Output the [X, Y] coordinate of the center of the cell containing the given text.  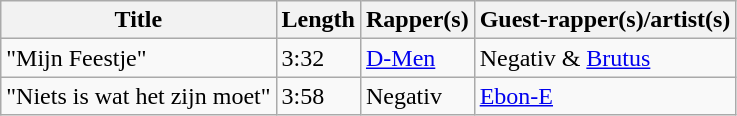
3:58 [318, 96]
Negativ & Brutus [605, 58]
Title [138, 20]
Rapper(s) [417, 20]
Guest-rapper(s)/artist(s) [605, 20]
Negativ [417, 96]
Length [318, 20]
"Mijn Feestje" [138, 58]
D-Men [417, 58]
3:32 [318, 58]
"Niets is wat het zijn moet" [138, 96]
Ebon-E [605, 96]
